Search for the cell housing the specified text and yield its (x, y) center coordinate. 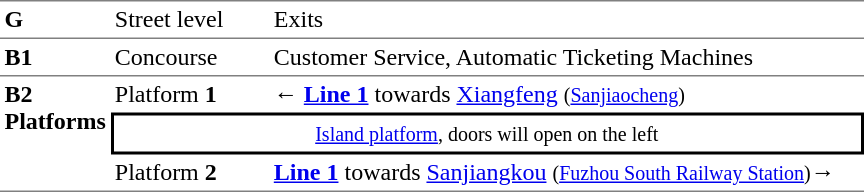
Line 1 towards Sanjiangkou (Fuzhou South Railway Station)→ (566, 173)
Platform 1 (190, 94)
Exits (566, 19)
Concourse (190, 58)
B2Platforms (55, 134)
B1 (55, 58)
Platform 2 (190, 173)
← Line 1 towards Xiangfeng (Sanjiaocheng) (566, 94)
Island platform, doors will open on the left (486, 133)
Street level (190, 19)
Customer Service, Automatic Ticketing Machines (566, 58)
G (55, 19)
